Capture the cell that displays the provided text and extract its [X, Y] central coordinate. 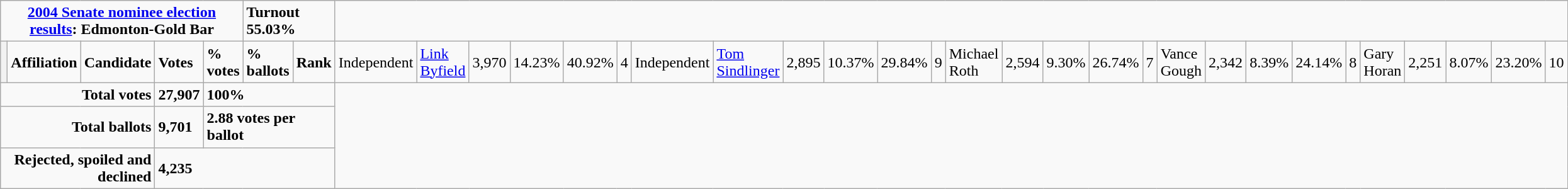
2,251 [1425, 62]
2,594 [1022, 62]
% ballots [268, 62]
9 [938, 62]
Michael Roth [974, 62]
7 [1149, 62]
Candidate [118, 62]
Affiliation [44, 62]
4,235 [245, 168]
Vance Gough [1181, 62]
Turnout 55.03% [289, 21]
Rank [313, 62]
Votes [179, 62]
8.39% [1269, 62]
10.37% [851, 62]
9,701 [179, 127]
9.30% [1066, 62]
24.14% [1319, 62]
3,970 [490, 62]
29.84% [904, 62]
% votes [223, 62]
10 [1556, 62]
2.88 votes per ballot [269, 127]
2,342 [1226, 62]
Tom Sindlinger [748, 62]
8 [1353, 62]
Rejected, spoiled and declined [78, 168]
26.74% [1115, 62]
8.07% [1469, 62]
Gary Horan [1382, 62]
23.20% [1518, 62]
Total votes [78, 94]
2,895 [803, 62]
100% [269, 94]
40.92% [590, 62]
27,907 [179, 94]
2004 Senate nominee election results: Edmonton-Gold Bar [122, 21]
14.23% [536, 62]
Total ballots [78, 127]
4 [624, 62]
Link Byfield [443, 62]
